Search for the cell housing the specified text and yield its [x, y] center coordinate. 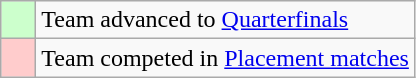
Team competed in Placement matches [226, 58]
Team advanced to Quarterfinals [226, 20]
